Return (x, y) of the center of cell containing provided text 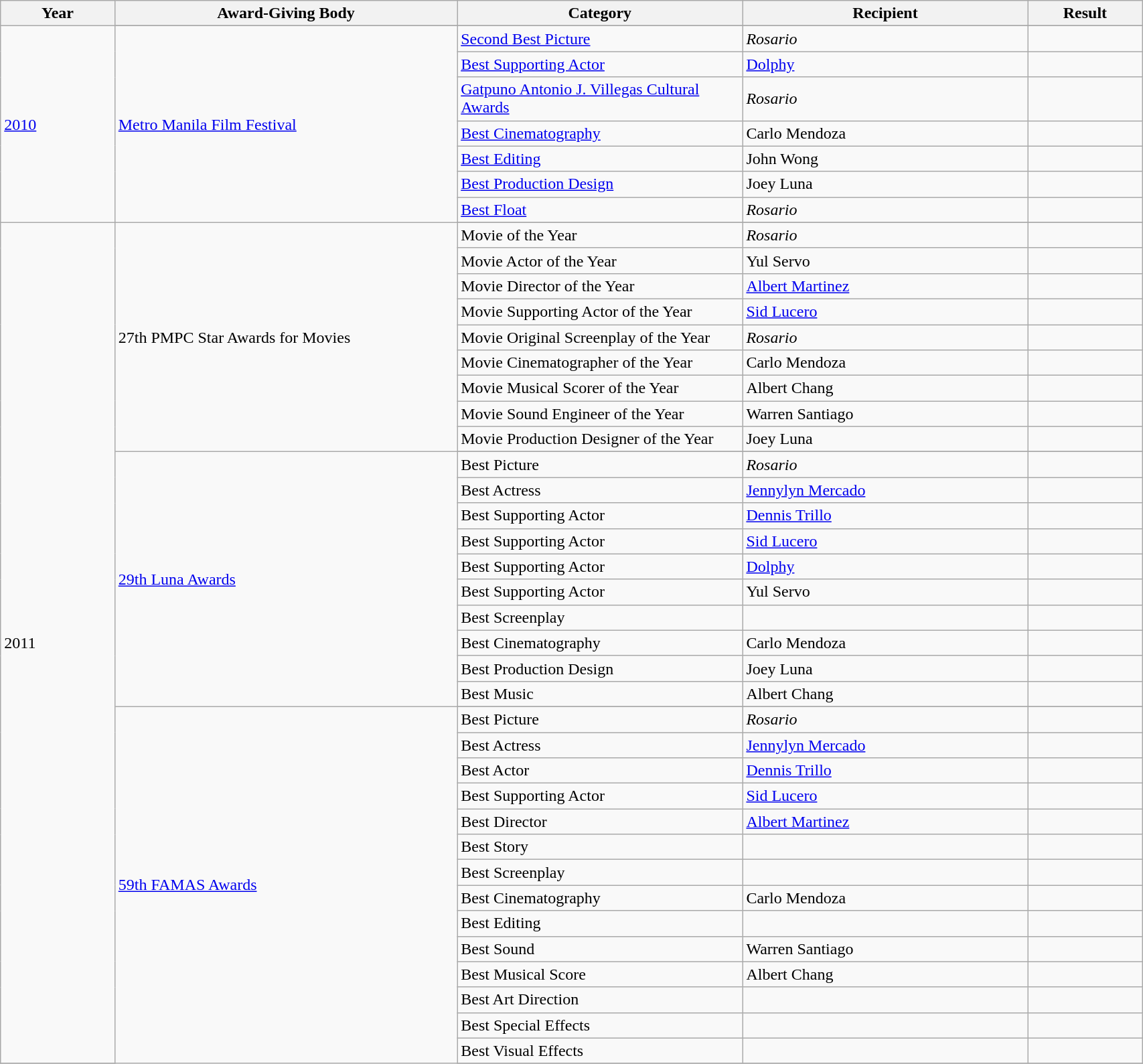
Best Actor (600, 771)
Best Sound (600, 949)
Best Story (600, 847)
27th PMPC Star Awards for Movies (285, 337)
Gatpuno Antonio J. Villegas Cultural Awards (600, 99)
Best Visual Effects (600, 1051)
Movie Musical Scorer of the Year (600, 388)
Best Music (600, 694)
Movie Production Designer of the Year (600, 439)
Second Best Picture (600, 39)
Best Musical Score (600, 974)
Result (1085, 13)
Category (600, 13)
Best Art Direction (600, 1000)
Movie Director of the Year (600, 286)
Recipient (885, 13)
Movie Supporting Actor of the Year (600, 311)
John Wong (885, 159)
59th FAMAS Awards (285, 885)
Movie Actor of the Year (600, 260)
Metro Manila Film Festival (285, 125)
Best Special Effects (600, 1025)
Movie Sound Engineer of the Year (600, 414)
Movie of the Year (600, 235)
Year (58, 13)
29th Luna Awards (285, 580)
2010 (58, 125)
Movie Cinematographer of the Year (600, 363)
Best Director (600, 822)
Best Float (600, 210)
Award-Giving Body (285, 13)
Movie Original Screenplay of the Year (600, 337)
2011 (58, 643)
